Extract the (X, Y) coordinate from the center of the cell holding the provided text.  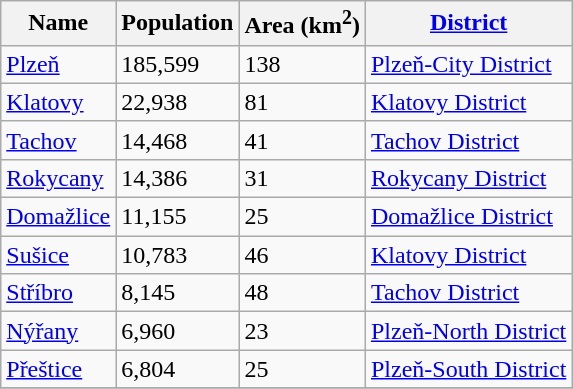
Přeštice (58, 369)
Klatovy (58, 102)
Tachov (58, 140)
Plzeň (58, 64)
Plzeň-City District (468, 64)
Domažlice District (468, 217)
Domažlice (58, 217)
138 (302, 64)
22,938 (178, 102)
Plzeň-South District (468, 369)
185,599 (178, 64)
Plzeň-North District (468, 331)
41 (302, 140)
14,468 (178, 140)
6,804 (178, 369)
8,145 (178, 293)
Area (km2) (302, 24)
46 (302, 255)
81 (302, 102)
Rokycany (58, 178)
Nýřany (58, 331)
6,960 (178, 331)
Population (178, 24)
District (468, 24)
Name (58, 24)
11,155 (178, 217)
48 (302, 293)
31 (302, 178)
Sušice (58, 255)
Rokycany District (468, 178)
10,783 (178, 255)
14,386 (178, 178)
23 (302, 331)
Stříbro (58, 293)
